Identify which cell holds the provided text, then report its [x, y] central coordinate. 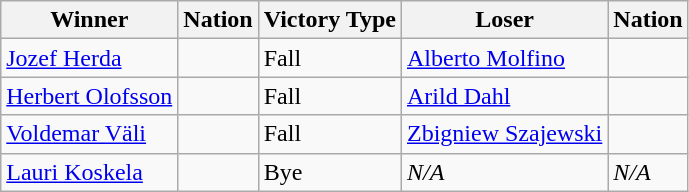
Lauri Koskela [90, 172]
Arild Dahl [504, 96]
Bye [330, 172]
Zbigniew Szajewski [504, 134]
Voldemar Väli [90, 134]
Alberto Molfino [504, 58]
Victory Type [330, 20]
Herbert Olofsson [90, 96]
Loser [504, 20]
Winner [90, 20]
Jozef Herda [90, 58]
